Scan for the cell matching the given text and deliver its (X, Y) coordinate at center. 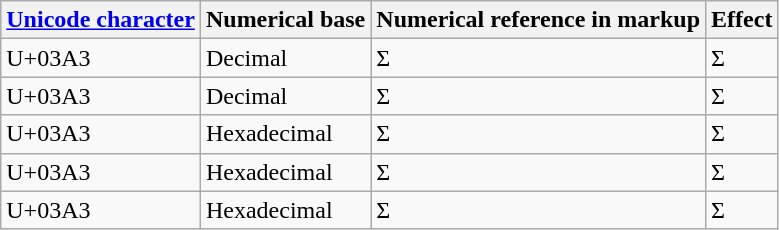
Effect (742, 20)
Unicode character (101, 20)
Numerical reference in markup (538, 20)
Numerical base (285, 20)
